Pinpoint the cell where the given text exists, returning its [X, Y] midpoint coordinate. 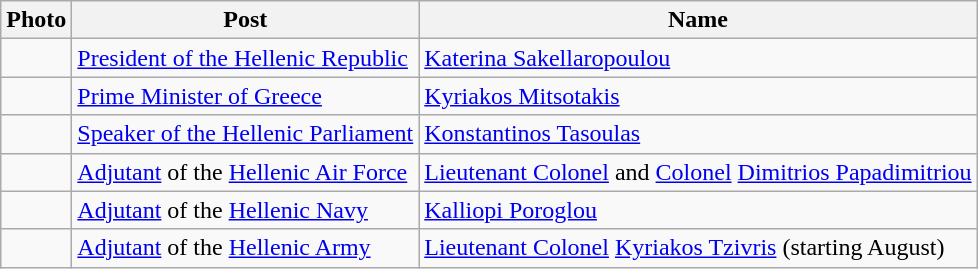
Adjutant of the Hellenic Army [246, 248]
Lieutenant Colonel and Colonel Dimitrios Papadimitriou [698, 172]
Adjutant of the Hellenic Air Force [246, 172]
Katerina Sakellaropoulou [698, 58]
Kalliopi Poroglou [698, 210]
Speaker of the Hellenic Parliament [246, 134]
Photo [36, 20]
Name [698, 20]
Post [246, 20]
President of the Hellenic Republic [246, 58]
Adjutant of the Hellenic Navy [246, 210]
Konstantinos Tasoulas [698, 134]
Lieutenant Colonel Kyriakos Tzivris (starting August) [698, 248]
Prime Minister of Greece [246, 96]
Kyriakos Mitsotakis [698, 96]
